Return [x, y] of the center of cell containing provided text 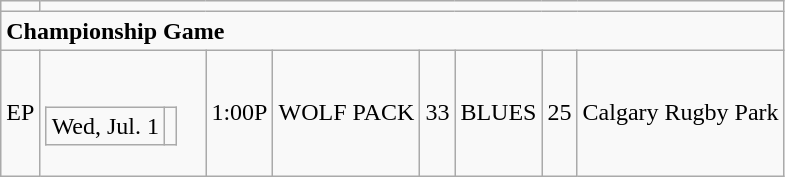
Calgary Rugby Park [680, 113]
EP [20, 113]
Championship Game [392, 31]
BLUES [498, 113]
33 [438, 113]
25 [560, 113]
WOLF PACK [346, 113]
1:00P [240, 113]
